Return the [x, y] coordinate for the center point of the cell that contains the specified text.  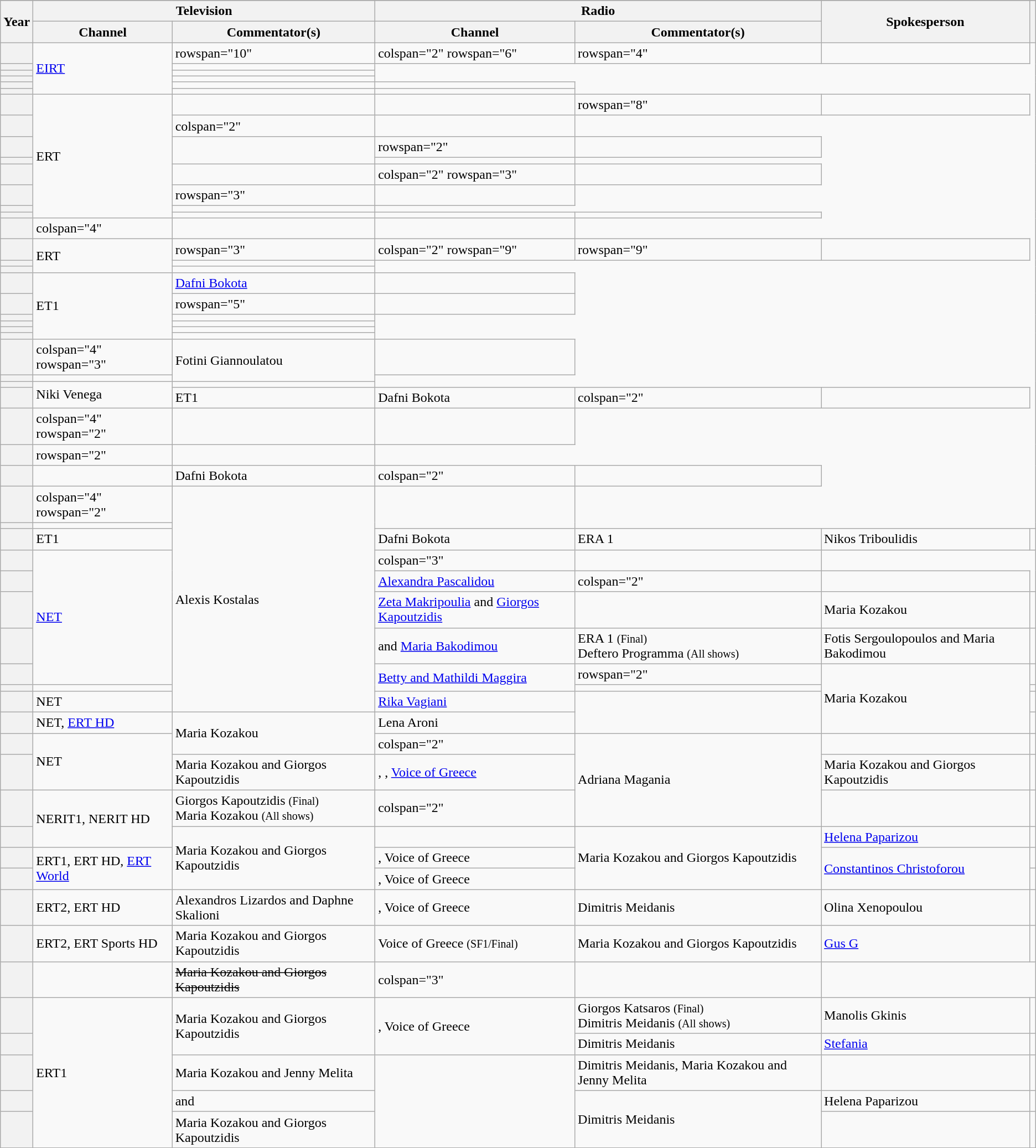
ERT1, ERT HD, ERT World [103, 868]
Lena Aroni [475, 722]
colspan="4" rowspan="3" [103, 356]
colspan="4" [103, 229]
rowspan="9" [698, 250]
and [273, 1101]
Giorgos Katsaros (Final) Dimitris Meidanis (All shows) [698, 1015]
Rika Vagiani [475, 701]
Constantinos Christoforou [925, 868]
Manolis Gkinis [925, 1015]
Betty and Mathildi Maggira [475, 678]
Gus G [925, 943]
Spokesperson [925, 22]
rowspan="8" [698, 105]
Voice of Greece (SF1/Final) [475, 943]
ERT1 [103, 1073]
ERA 1 [698, 539]
Olina Xenopoulou [925, 908]
Zeta Makripoulia and Giorgos Kapoutzidis [475, 610]
Alexis Kostalas [273, 599]
NERIT1, NERIT HD [103, 819]
and Maria Bakodimou [475, 645]
Adriana Magania [698, 779]
Dimitris Meidanis, Maria Kozakou and Jenny Melita [698, 1073]
Alexandra Pascalidou [475, 581]
ERA 1 (Final) Deftero Programma (All shows) [698, 645]
Radio [598, 11]
ERT2, ERT Sports HD [103, 943]
rowspan="5" [273, 304]
rowspan="4" [698, 53]
colspan="2" rowspan="9" [475, 250]
Niki Venega [103, 394]
Maria Kozakou and Jenny Melita [273, 1073]
NET, ERT HD [103, 722]
ERT2, ERT HD [103, 908]
Giorgos Kapoutzidis (Final) Maria Kozakou (All shows) [273, 808]
rowspan="10" [273, 53]
EIRT [103, 69]
Television [204, 11]
Fotis Sergoulopoulos and Maria Bakodimou [925, 645]
Nikos Triboulidis [925, 539]
Year [17, 22]
Alexandros Lizardos and Daphne Skalioni [273, 908]
, , Voice of Greece [475, 773]
colspan="2" rowspan="6" [475, 53]
colspan="2" rowspan="3" [475, 174]
Fotini Giannoulatou [273, 360]
Stefania [925, 1044]
